Extract the (X, Y) coordinate from the center of the cell holding the provided text.  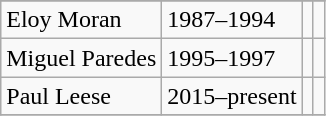
1995–1997 (232, 58)
Miguel Paredes (82, 58)
Eloy Moran (82, 20)
Paul Leese (82, 96)
1987–1994 (232, 20)
2015–present (232, 96)
